Pinpoint the cell where the given text exists, returning its [x, y] midpoint coordinate. 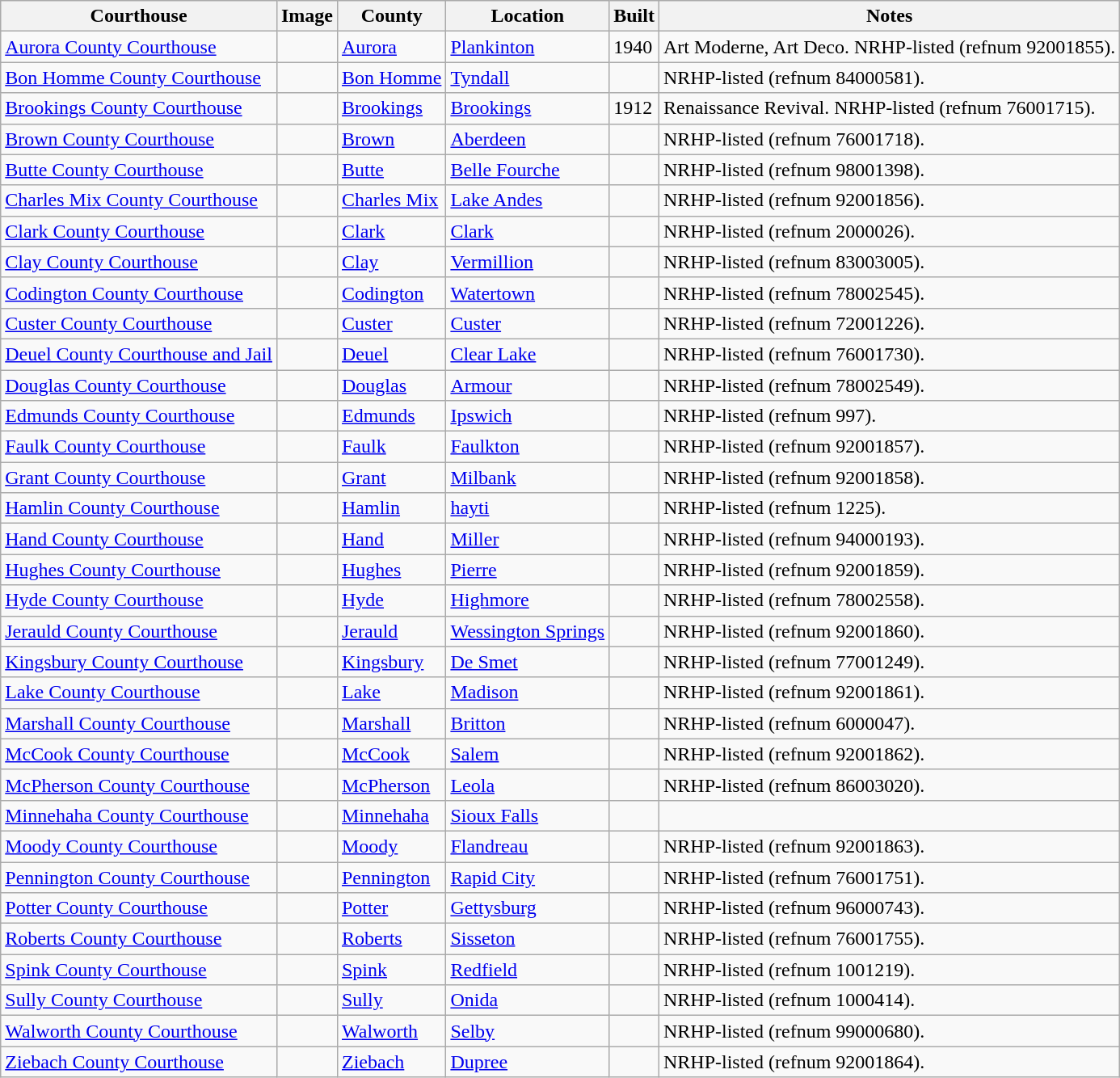
Onida [528, 1000]
Madison [528, 693]
Clear Lake [528, 354]
NRHP-listed (refnum 72001226). [889, 323]
Gettysburg [528, 908]
NRHP-listed (refnum 78002549). [889, 385]
Jerauld County Courthouse [139, 631]
Wessington Springs [528, 631]
Sisseton [528, 939]
NRHP-listed (refnum 99000680). [889, 1031]
Grant County Courthouse [139, 478]
NRHP-listed (refnum 1225). [889, 508]
Britton [528, 723]
Milbank [528, 478]
Vermillion [528, 262]
Pennington County Courthouse [139, 877]
Deuel [391, 354]
Highmore [528, 600]
Clay County Courthouse [139, 262]
Renaissance Revival. NRHP-listed (refnum 76001715). [889, 108]
NRHP-listed (refnum 83003005). [889, 262]
Douglas [391, 385]
Plankinton [528, 47]
Charles Mix [391, 200]
Sully [391, 1000]
Lake County Courthouse [139, 693]
Walworth County Courthouse [139, 1031]
Ipswich [528, 416]
Kingsbury County Courthouse [139, 662]
Butte [391, 170]
Hamlin [391, 508]
Spink County Courthouse [139, 970]
NRHP-listed (refnum 92001862). [889, 754]
Hand County Courthouse [139, 539]
NRHP-listed (refnum 76001755). [889, 939]
Potter [391, 908]
Redfield [528, 970]
NRHP-listed (refnum 92001858). [889, 478]
Deuel County Courthouse and Jail [139, 354]
Built [634, 16]
Ziebach [391, 1062]
NRHP-listed (refnum 92001864). [889, 1062]
Moody County Courthouse [139, 846]
Clark County Courthouse [139, 231]
Jerauld [391, 631]
Pennington [391, 877]
Tyndall [528, 78]
1940 [634, 47]
McPherson County Courthouse [139, 785]
NRHP-listed (refnum 92001863). [889, 846]
Edmunds County Courthouse [139, 416]
County [391, 16]
Miller [528, 539]
Minnehaha County Courthouse [139, 815]
NRHP-listed (refnum 997). [889, 416]
Marshall County Courthouse [139, 723]
Minnehaha [391, 815]
hayti [528, 508]
Dupree [528, 1062]
McCook County Courthouse [139, 754]
Courthouse [139, 16]
NRHP-listed (refnum 92001857). [889, 447]
Ziebach County Courthouse [139, 1062]
Flandreau [528, 846]
Kingsbury [391, 662]
Codington County Courthouse [139, 293]
Aberdeen [528, 139]
NRHP-listed (refnum 92001856). [889, 200]
Moody [391, 846]
NRHP-listed (refnum 76001730). [889, 354]
NRHP-listed (refnum 78002545). [889, 293]
Pierre [528, 570]
De Smet [528, 662]
Clay [391, 262]
NRHP-listed (refnum 6000047). [889, 723]
NRHP-listed (refnum 92001861). [889, 693]
NRHP-listed (refnum 76001718). [889, 139]
Lake [391, 693]
Hand [391, 539]
Faulk [391, 447]
Location [528, 16]
Charles Mix County Courthouse [139, 200]
Spink [391, 970]
Potter County Courthouse [139, 908]
McPherson [391, 785]
NRHP-listed (refnum 96000743). [889, 908]
1912 [634, 108]
Hamlin County Courthouse [139, 508]
Brown County Courthouse [139, 139]
Butte County Courthouse [139, 170]
Image [307, 16]
Bon Homme County Courthouse [139, 78]
Notes [889, 16]
Custer County Courthouse [139, 323]
Bon Homme [391, 78]
NRHP-listed (refnum 94000193). [889, 539]
NRHP-listed (refnum 92001860). [889, 631]
Belle Fourche [528, 170]
Brown [391, 139]
Grant [391, 478]
Art Moderne, Art Deco. NRHP-listed (refnum 92001855). [889, 47]
Roberts [391, 939]
NRHP-listed (refnum 78002558). [889, 600]
NRHP-listed (refnum 86003020). [889, 785]
Brookings County Courthouse [139, 108]
NRHP-listed (refnum 2000026). [889, 231]
Lake Andes [528, 200]
McCook [391, 754]
Edmunds [391, 416]
Hughes [391, 570]
Armour [528, 385]
Faulkton [528, 447]
Hughes County Courthouse [139, 570]
Marshall [391, 723]
Roberts County Courthouse [139, 939]
NRHP-listed (refnum 98001398). [889, 170]
Watertown [528, 293]
NRHP-listed (refnum 84000581). [889, 78]
Hyde County Courthouse [139, 600]
Faulk County Courthouse [139, 447]
Aurora County Courthouse [139, 47]
Rapid City [528, 877]
NRHP-listed (refnum 1000414). [889, 1000]
NRHP-listed (refnum 77001249). [889, 662]
Sioux Falls [528, 815]
NRHP-listed (refnum 92001859). [889, 570]
Codington [391, 293]
NRHP-listed (refnum 76001751). [889, 877]
Aurora [391, 47]
Salem [528, 754]
Douglas County Courthouse [139, 385]
Hyde [391, 600]
Sully County Courthouse [139, 1000]
Walworth [391, 1031]
Leola [528, 785]
Selby [528, 1031]
NRHP-listed (refnum 1001219). [889, 970]
